Detect which cell encompasses the target text, then output its (X, Y) center coordinate. 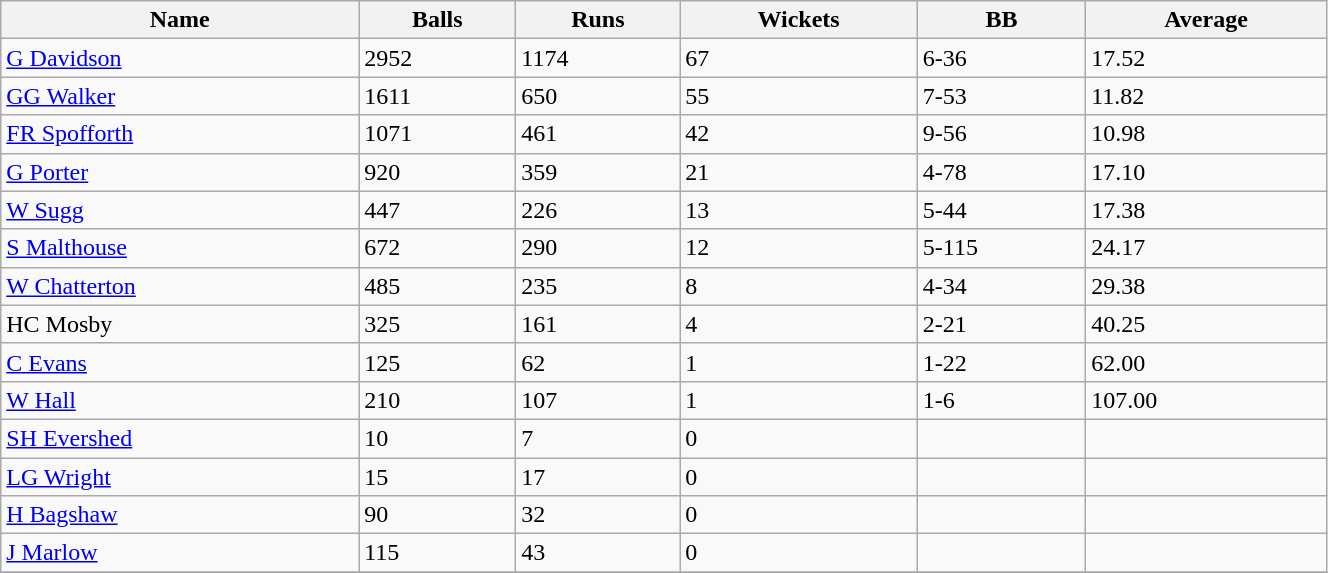
BB (1001, 20)
GG Walker (180, 96)
Average (1206, 20)
9-56 (1001, 134)
6-36 (1001, 58)
W Hall (180, 400)
4 (798, 324)
43 (598, 553)
7 (598, 438)
FR Spofforth (180, 134)
17.10 (1206, 172)
4-78 (1001, 172)
8 (798, 286)
17.52 (1206, 58)
H Bagshaw (180, 515)
HC Mosby (180, 324)
G Porter (180, 172)
Balls (438, 20)
107.00 (1206, 400)
67 (798, 58)
W Chatterton (180, 286)
Runs (598, 20)
672 (438, 248)
920 (438, 172)
32 (598, 515)
2-21 (1001, 324)
10 (438, 438)
W Sugg (180, 210)
359 (598, 172)
1071 (438, 134)
J Marlow (180, 553)
90 (438, 515)
161 (598, 324)
210 (438, 400)
62 (598, 362)
447 (438, 210)
SH Evershed (180, 438)
1174 (598, 58)
107 (598, 400)
650 (598, 96)
5-44 (1001, 210)
290 (598, 248)
21 (798, 172)
42 (798, 134)
17 (598, 477)
235 (598, 286)
29.38 (1206, 286)
1-22 (1001, 362)
55 (798, 96)
7-53 (1001, 96)
5-115 (1001, 248)
1-6 (1001, 400)
226 (598, 210)
17.38 (1206, 210)
125 (438, 362)
24.17 (1206, 248)
461 (598, 134)
15 (438, 477)
Name (180, 20)
Wickets (798, 20)
C Evans (180, 362)
G Davidson (180, 58)
2952 (438, 58)
LG Wright (180, 477)
1611 (438, 96)
12 (798, 248)
10.98 (1206, 134)
4-34 (1001, 286)
13 (798, 210)
485 (438, 286)
325 (438, 324)
62.00 (1206, 362)
40.25 (1206, 324)
11.82 (1206, 96)
S Malthouse (180, 248)
115 (438, 553)
